Pinpoint the cell where the given text exists, returning its [x, y] midpoint coordinate. 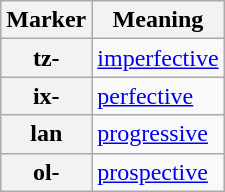
prospective [158, 172]
ol- [46, 172]
lan [46, 134]
progressive [158, 134]
Marker [46, 20]
ix- [46, 96]
imperfective [158, 58]
Meaning [158, 20]
perfective [158, 96]
tz- [46, 58]
